Search for the cell housing the specified text and yield its [x, y] center coordinate. 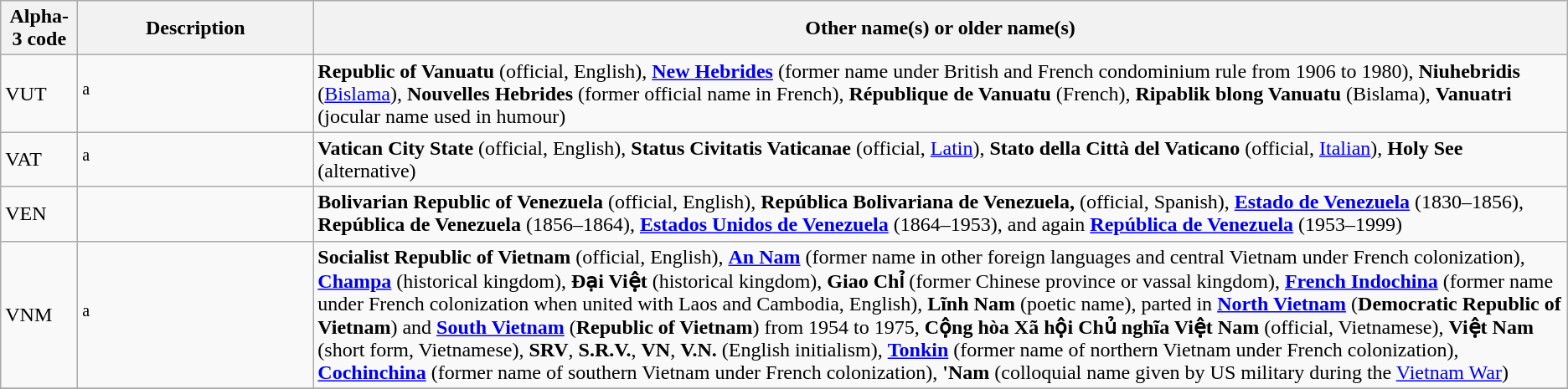
VAT [39, 159]
Alpha-3 code [39, 28]
Description [196, 28]
VUT [39, 94]
VNM [39, 315]
Other name(s) or older name(s) [940, 28]
VEN [39, 214]
